Identify which cell holds the provided text, then report its (x, y) central coordinate. 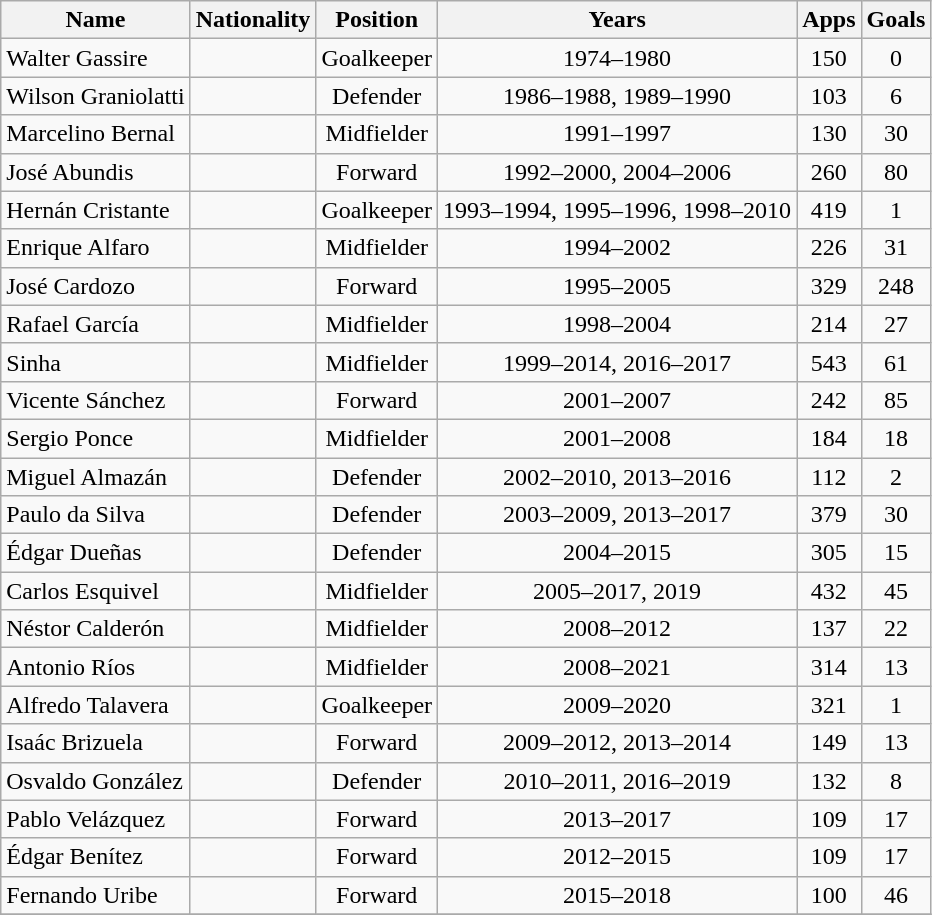
1992–2000, 2004–2006 (618, 172)
18 (896, 438)
6 (896, 96)
2003–2009, 2013–2017 (618, 515)
242 (829, 400)
Marcelino Bernal (96, 134)
1998–2004 (618, 324)
0 (896, 58)
Apps (829, 20)
Nationality (253, 20)
Édgar Dueñas (96, 553)
2013–2017 (618, 819)
137 (829, 629)
150 (829, 58)
214 (829, 324)
Wilson Graniolatti (96, 96)
Position (377, 20)
2005–2017, 2019 (618, 591)
419 (829, 210)
Enrique Alfaro (96, 248)
61 (896, 362)
Paulo da Silva (96, 515)
Sergio Ponce (96, 438)
José Cardozo (96, 286)
112 (829, 477)
2001–2008 (618, 438)
Name (96, 20)
85 (896, 400)
Vicente Sánchez (96, 400)
1993–1994, 1995–1996, 1998–2010 (618, 210)
2010–2011, 2016–2019 (618, 781)
2009–2012, 2013–2014 (618, 743)
Carlos Esquivel (96, 591)
15 (896, 553)
432 (829, 591)
379 (829, 515)
Goals (896, 20)
Walter Gassire (96, 58)
2001–2007 (618, 400)
1994–2002 (618, 248)
543 (829, 362)
305 (829, 553)
Isaác Brizuela (96, 743)
2015–2018 (618, 895)
149 (829, 743)
Édgar Benítez (96, 857)
2008–2012 (618, 629)
2 (896, 477)
1974–1980 (618, 58)
Osvaldo González (96, 781)
Pablo Velázquez (96, 819)
Néstor Calderón (96, 629)
184 (829, 438)
46 (896, 895)
132 (829, 781)
Sinha (96, 362)
314 (829, 667)
248 (896, 286)
Antonio Ríos (96, 667)
130 (829, 134)
José Abundis (96, 172)
8 (896, 781)
Miguel Almazán (96, 477)
2008–2021 (618, 667)
Rafael García (96, 324)
226 (829, 248)
2009–2020 (618, 705)
80 (896, 172)
1991–1997 (618, 134)
Fernando Uribe (96, 895)
Alfredo Talavera (96, 705)
260 (829, 172)
22 (896, 629)
45 (896, 591)
321 (829, 705)
Hernán Cristante (96, 210)
2002–2010, 2013–2016 (618, 477)
Years (618, 20)
100 (829, 895)
2012–2015 (618, 857)
31 (896, 248)
1995–2005 (618, 286)
103 (829, 96)
27 (896, 324)
329 (829, 286)
2004–2015 (618, 553)
1986–1988, 1989–1990 (618, 96)
1999–2014, 2016–2017 (618, 362)
